Provide the (x, y) coordinate of the cell's center where the given text is located.  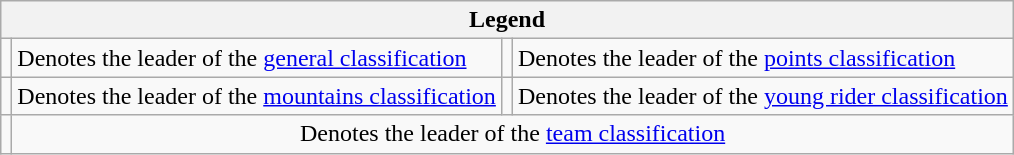
Denotes the leader of the mountains classification (257, 96)
Legend (508, 20)
Denotes the leader of the points classification (762, 58)
Denotes the leader of the team classification (513, 134)
Denotes the leader of the general classification (257, 58)
Denotes the leader of the young rider classification (762, 96)
